Identify which cell holds the provided text, then report its (x, y) central coordinate. 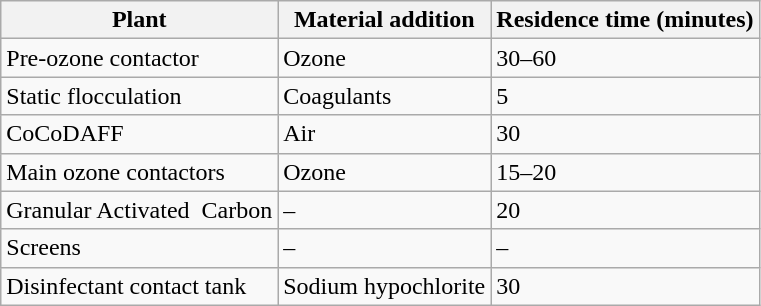
Screens (140, 248)
5 (625, 96)
Disinfectant contact tank (140, 286)
30–60 (625, 58)
Air (384, 134)
Coagulants (384, 96)
Material addition (384, 20)
Main ozone contactors (140, 172)
Plant (140, 20)
CoCoDAFF (140, 134)
Granular Activated Carbon (140, 210)
Residence time (minutes) (625, 20)
Pre-ozone contactor (140, 58)
15–20 (625, 172)
Sodium hypochlorite (384, 286)
Static flocculation (140, 96)
20 (625, 210)
